Output the [X, Y] coordinate of the center of the cell containing the given text.  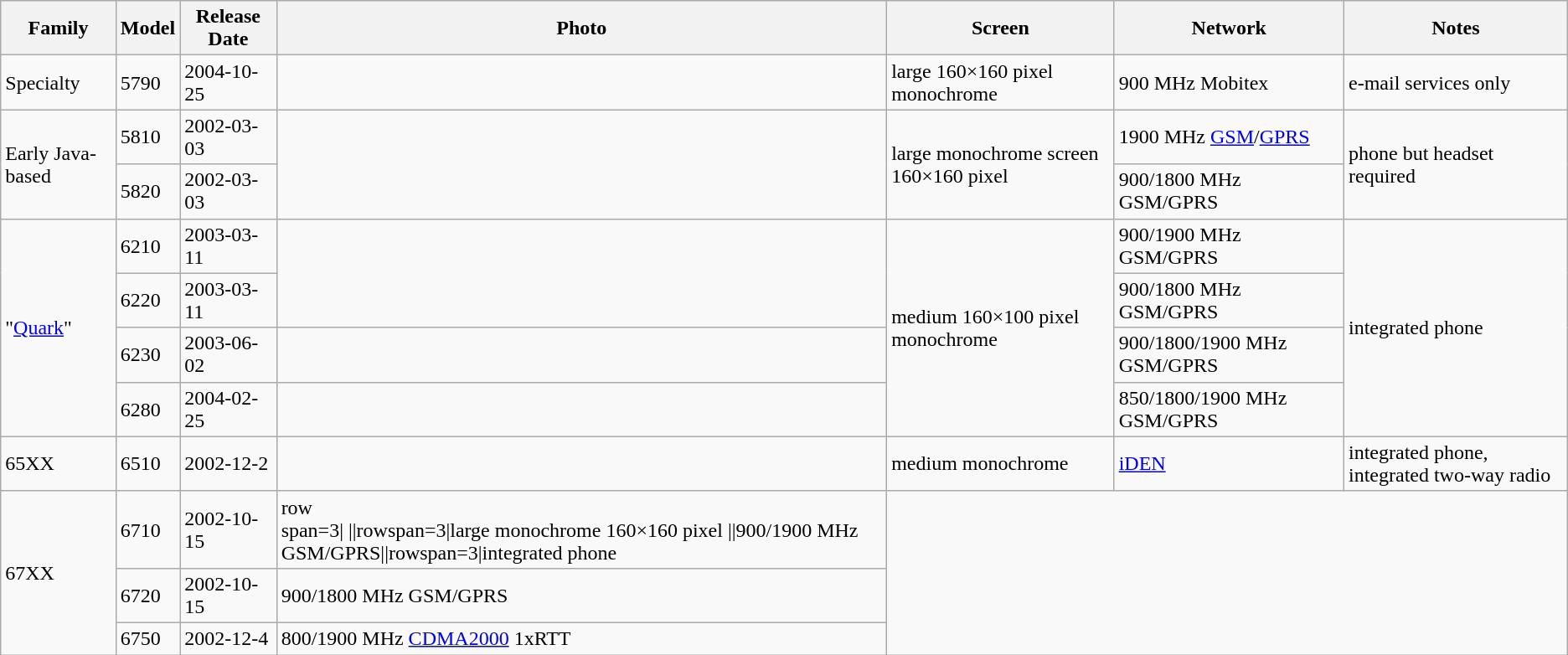
6220 [147, 300]
large 160×160 pixel monochrome [1000, 82]
6210 [147, 246]
65XX [59, 464]
integrated phone, integrated two-way radio [1456, 464]
medium monochrome [1000, 464]
2003-06-02 [228, 355]
large monochrome screen 160×160 pixel [1000, 164]
Specialty [59, 82]
6720 [147, 595]
2004-10-25 [228, 82]
6750 [147, 638]
e-mail services only [1456, 82]
integrated phone [1456, 327]
Photo [581, 28]
6710 [147, 529]
5790 [147, 82]
Notes [1456, 28]
6280 [147, 409]
Family [59, 28]
6510 [147, 464]
1900 MHz GSM/GPRS [1229, 137]
Release Date [228, 28]
2004-02-25 [228, 409]
900/1900 MHz GSM/GPRS [1229, 246]
850/1800/1900 MHz GSM/GPRS [1229, 409]
900 MHz Mobitex [1229, 82]
iDEN [1229, 464]
Screen [1000, 28]
medium 160×100 pixel monochrome [1000, 327]
800/1900 MHz CDMA2000 1xRTT [581, 638]
"Quark" [59, 327]
67XX [59, 573]
rowspan=3| ||rowspan=3|large monochrome 160×160 pixel ||900/1900 MHz GSM/GPRS||rowspan=3|integrated phone [581, 529]
phone but headset required [1456, 164]
5820 [147, 191]
Early Java-based [59, 164]
6230 [147, 355]
5810 [147, 137]
Model [147, 28]
2002-12-2 [228, 464]
900/1800/1900 MHz GSM/GPRS [1229, 355]
Network [1229, 28]
2002-12-4 [228, 638]
